Return the [x, y] coordinate for the center point of the cell that contains the specified text.  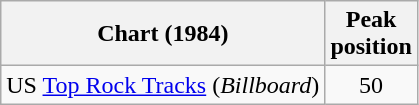
Chart (1984) [163, 34]
50 [371, 85]
US Top Rock Tracks (Billboard) [163, 85]
Peakposition [371, 34]
